Determine the [X, Y] coordinate at the center of the cell enclosing the given text.  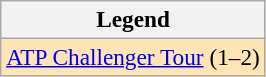
Legend [133, 19]
ATP Challenger Tour (1–2) [133, 57]
